Capture the cell that displays the provided text and extract its (x, y) central coordinate. 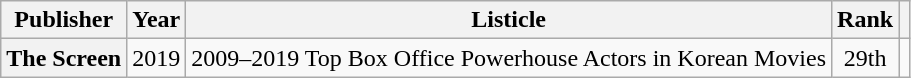
2009–2019 Top Box Office Powerhouse Actors in Korean Movies (509, 58)
The Screen (64, 58)
29th (866, 58)
Rank (866, 20)
2019 (156, 58)
Listicle (509, 20)
Year (156, 20)
Publisher (64, 20)
